Return the [X, Y] coordinate for the center point of the cell that contains the specified text.  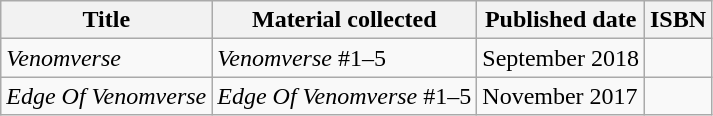
Published date [561, 20]
ISBN [678, 20]
September 2018 [561, 58]
Venomverse [106, 58]
Edge Of Venomverse [106, 96]
Title [106, 20]
Material collected [344, 20]
November 2017 [561, 96]
Venomverse #1–5 [344, 58]
Edge Of Venomverse #1–5 [344, 96]
